Detect which cell encompasses the target text, then output its (X, Y) center coordinate. 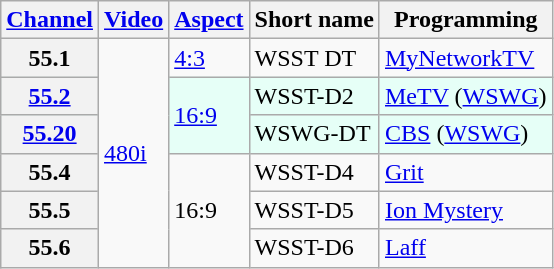
55.5 (50, 210)
Video (134, 20)
MeTV (WSWG) (466, 96)
55.6 (50, 248)
55.1 (50, 58)
Aspect (209, 20)
WSST-D4 (314, 172)
Laff (466, 248)
Grit (466, 172)
480i (134, 153)
Short name (314, 20)
WSST-D2 (314, 96)
WSST DT (314, 58)
55.20 (50, 134)
Channel (50, 20)
55.4 (50, 172)
4:3 (209, 58)
55.2 (50, 96)
WSST-D5 (314, 210)
Programming (466, 20)
WSWG-DT (314, 134)
WSST-D6 (314, 248)
MyNetworkTV (466, 58)
CBS (WSWG) (466, 134)
Ion Mystery (466, 210)
